Pinpoint the cell where the given text exists, returning its (X, Y) midpoint coordinate. 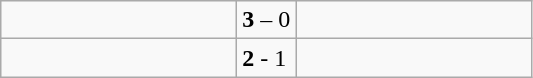
3 – 0 (266, 20)
2 - 1 (266, 58)
